Provide the (x, y) coordinate of the cell's center where the given text is located.  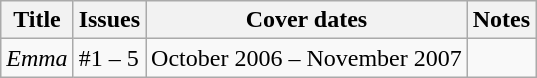
Emma (37, 58)
#1 – 5 (109, 58)
October 2006 – November 2007 (307, 58)
Issues (109, 20)
Cover dates (307, 20)
Title (37, 20)
Notes (501, 20)
